Locate the cell with the specified text and output its (X, Y) center coordinate. 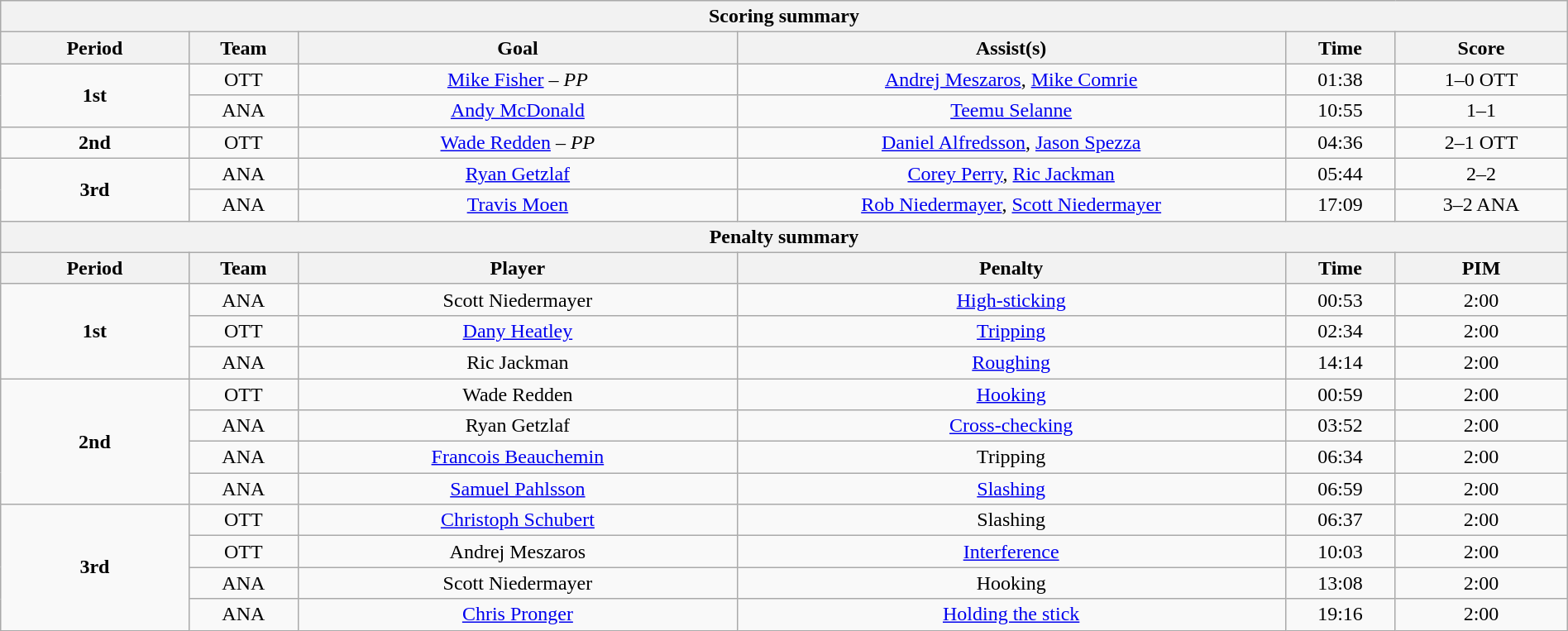
Christoph Schubert (518, 520)
06:37 (1340, 520)
Assist(s) (1011, 48)
Holding the stick (1011, 614)
Andrej Meszaros (518, 552)
06:34 (1340, 457)
19:16 (1340, 614)
Wade Redden (518, 394)
04:36 (1340, 142)
10:55 (1340, 111)
Dany Heatley (518, 331)
Chris Pronger (518, 614)
06:59 (1340, 489)
Teemu Selanne (1011, 111)
00:53 (1340, 299)
Goal (518, 48)
Cross-checking (1011, 426)
Score (1481, 48)
Roughing (1011, 362)
Travis Moen (518, 205)
Francois Beauchemin (518, 457)
01:38 (1340, 79)
PIM (1481, 268)
10:03 (1340, 552)
Rob Niedermayer, Scott Niedermayer (1011, 205)
Corey Perry, Ric Jackman (1011, 174)
Wade Redden – PP (518, 142)
Player (518, 268)
High-sticking (1011, 299)
Ric Jackman (518, 362)
1–1 (1481, 111)
Scoring summary (784, 17)
Andy McDonald (518, 111)
3–2 ANA (1481, 205)
Penalty (1011, 268)
17:09 (1340, 205)
2–1 OTT (1481, 142)
Samuel Pahlsson (518, 489)
Daniel Alfredsson, Jason Spezza (1011, 142)
02:34 (1340, 331)
Interference (1011, 552)
2–2 (1481, 174)
05:44 (1340, 174)
14:14 (1340, 362)
13:08 (1340, 583)
00:59 (1340, 394)
03:52 (1340, 426)
1–0 OTT (1481, 79)
Andrej Meszaros, Mike Comrie (1011, 79)
Mike Fisher – PP (518, 79)
Penalty summary (784, 237)
